Identify which cell holds the provided text, then report its [x, y] central coordinate. 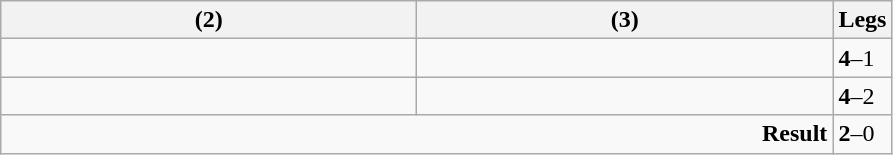
(3) [625, 20]
2–0 [862, 134]
Legs [862, 20]
4–2 [862, 96]
Result [417, 134]
4–1 [862, 58]
(2) [209, 20]
